From the cell containing the given text, extract its center point as [x, y] coordinate. 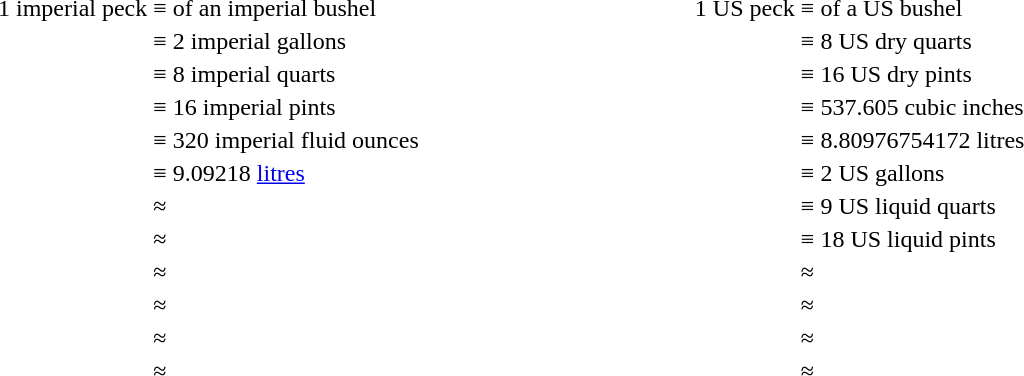
9.09218 litres [296, 173]
16 imperial pints [296, 107]
2 imperial gallons [296, 41]
320 imperial fluid ounces [296, 141]
8 imperial quarts [296, 75]
